Provide the [x, y] coordinate of the cell's center where the given text is located.  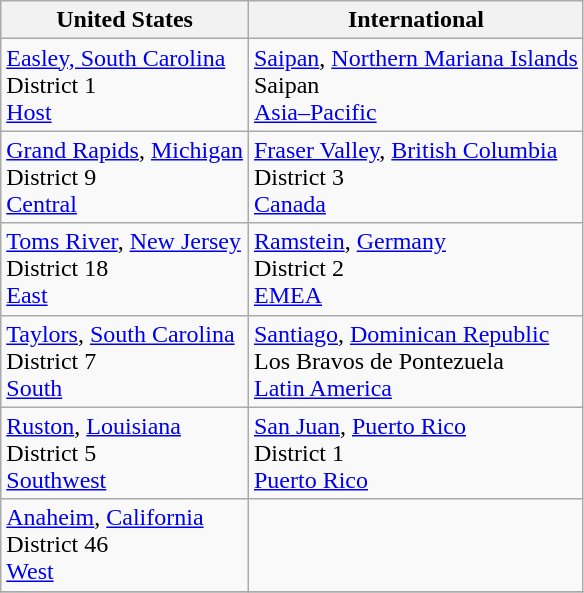
San Juan, Puerto RicoDistrict 1Puerto Rico [416, 453]
Toms River, New JerseyDistrict 18East [125, 269]
Taylors, South CarolinaDistrict 7South [125, 361]
Ramstein, GermanyDistrict 2EMEA [416, 269]
Saipan, Northern Mariana IslandsSaipanAsia–Pacific [416, 85]
United States [125, 20]
International [416, 20]
Ruston, LouisianaDistrict 5Southwest [125, 453]
Grand Rapids, MichiganDistrict 9Central [125, 177]
Fraser Valley, British ColumbiaDistrict 3Canada [416, 177]
Easley, South CarolinaDistrict 1Host [125, 85]
Santiago, Dominican RepublicLos Bravos de PontezuelaLatin America [416, 361]
Anaheim, CaliforniaDistrict 46West [125, 545]
